Capture the cell that displays the provided text and extract its [X, Y] central coordinate. 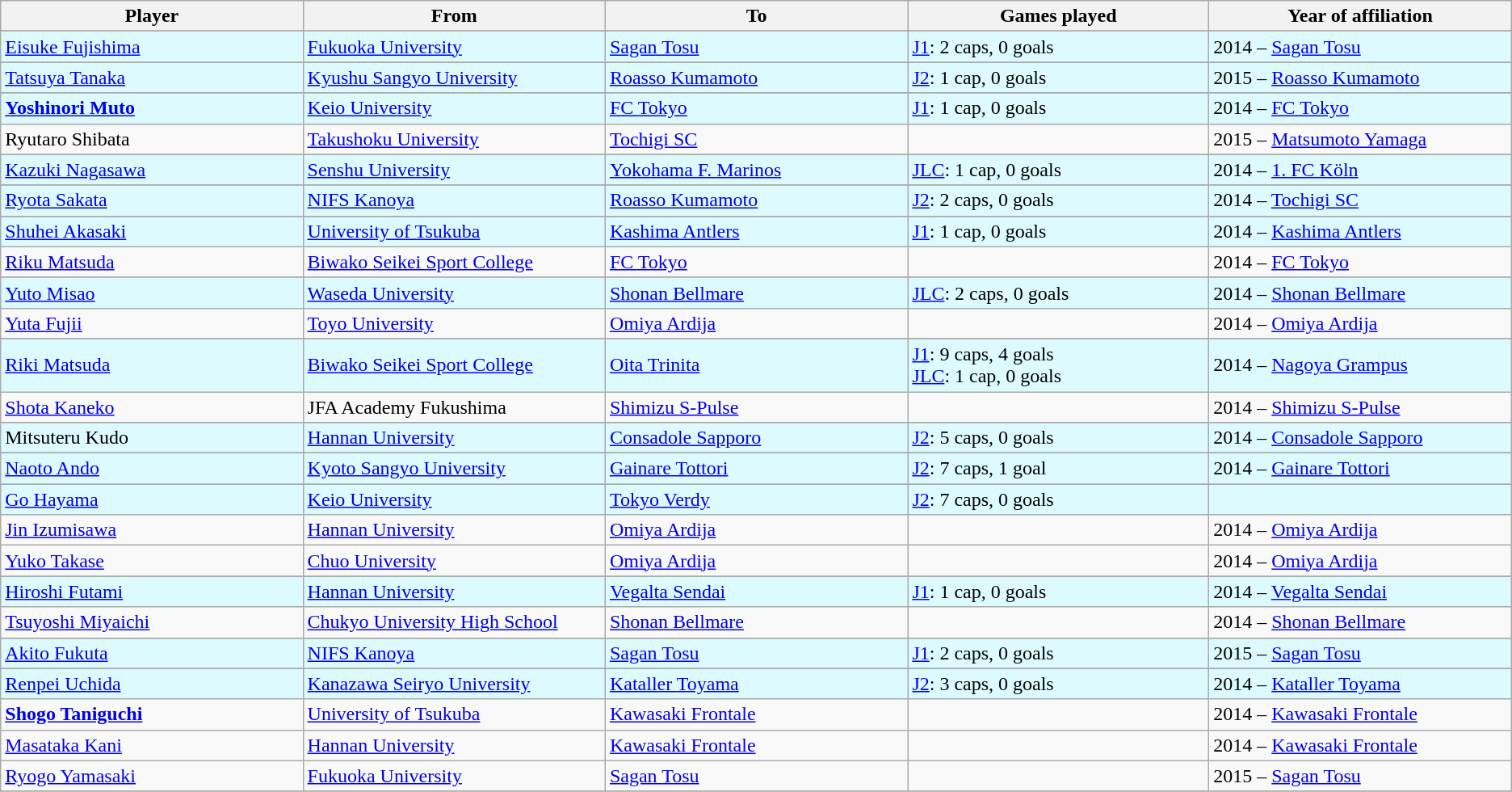
JFA Academy Fukushima [454, 407]
Shuhei Akasaki [152, 231]
Mitsuteru Kudo [152, 438]
To [756, 16]
Toyo University [454, 323]
J2: 2 caps, 0 goals [1058, 200]
Riki Matsuda [152, 365]
Ryutaro Shibata [152, 139]
Chukyo University High School [454, 622]
Tokyo Verdy [756, 499]
Kataller Toyama [756, 684]
Shota Kaneko [152, 407]
2015 – Matsumoto Yamaga [1360, 139]
Kanazawa Seiryo University [454, 684]
Kyoto Sangyo University [454, 469]
Shogo Taniguchi [152, 714]
Ryota Sakata [152, 200]
Kashima Antlers [756, 231]
J2: 1 cap, 0 goals [1058, 78]
Yoshinori Muto [152, 108]
Shimizu S-Pulse [756, 407]
From [454, 16]
2014 – Tochigi SC [1360, 200]
Player [152, 16]
Vegalta Sendai [756, 592]
Naoto Ando [152, 469]
Year of affiliation [1360, 16]
2014 – Shimizu S-Pulse [1360, 407]
2015 – Roasso Kumamoto [1360, 78]
J2: 5 caps, 0 goals [1058, 438]
Kazuki Nagasawa [152, 170]
Tochigi SC [756, 139]
JLC: 1 cap, 0 goals [1058, 170]
Games played [1058, 16]
2014 – Consadole Sapporo [1360, 438]
Jin Izumisawa [152, 530]
Tatsuya Tanaka [152, 78]
Takushoku University [454, 139]
Oita Trinita [756, 365]
Riku Matsuda [152, 262]
2014 – 1. FC Köln [1360, 170]
2014 – Kashima Antlers [1360, 231]
2014 – Vegalta Sendai [1360, 592]
Yuto Misao [152, 293]
Akito Fukuta [152, 653]
Renpei Uchida [152, 684]
Eisuke Fujishima [152, 47]
Ryogo Yamasaki [152, 776]
Yuta Fujii [152, 323]
J1: 9 caps, 4 goals JLC: 1 cap, 0 goals [1058, 365]
Gainare Tottori [756, 469]
2014 – Sagan Tosu [1360, 47]
2014 – Nagoya Grampus [1360, 365]
Masataka Kani [152, 745]
J2: 3 caps, 0 goals [1058, 684]
Consadole Sapporo [756, 438]
Yokohama F. Marinos [756, 170]
Yuko Takase [152, 561]
2014 – Kataller Toyama [1360, 684]
2014 – Gainare Tottori [1360, 469]
Go Hayama [152, 499]
JLC: 2 caps, 0 goals [1058, 293]
Chuo University [454, 561]
J2: 7 caps, 1 goal [1058, 469]
Kyushu Sangyo University [454, 78]
Senshu University [454, 170]
Waseda University [454, 293]
Tsuyoshi Miyaichi [152, 622]
Hiroshi Futami [152, 592]
J2: 7 caps, 0 goals [1058, 499]
